Determine the [X, Y] coordinate at the center of the cell enclosing the given text.  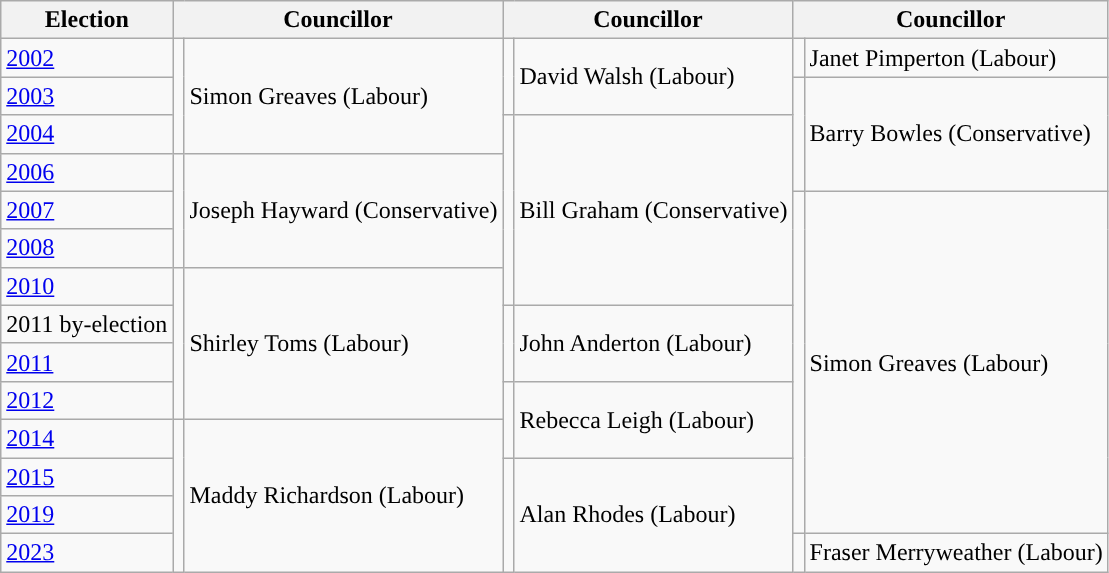
2003 [87, 96]
2002 [87, 58]
2012 [87, 400]
Barry Bowles (Conservative) [956, 134]
2010 [87, 286]
Election [87, 20]
2004 [87, 134]
2011 by-election [87, 324]
2019 [87, 515]
2014 [87, 438]
Fraser Merryweather (Labour) [956, 553]
Janet Pimperton (Labour) [956, 58]
John Anderton (Labour) [654, 343]
Bill Graham (Conservative) [654, 210]
David Walsh (Labour) [654, 77]
2008 [87, 248]
Alan Rhodes (Labour) [654, 515]
Rebecca Leigh (Labour) [654, 419]
2015 [87, 477]
2023 [87, 553]
2011 [87, 362]
2007 [87, 210]
Joseph Hayward (Conservative) [344, 210]
Maddy Richardson (Labour) [344, 495]
2006 [87, 172]
Shirley Toms (Labour) [344, 343]
